Determine the [X, Y] coordinate at the center of the cell enclosing the given text.  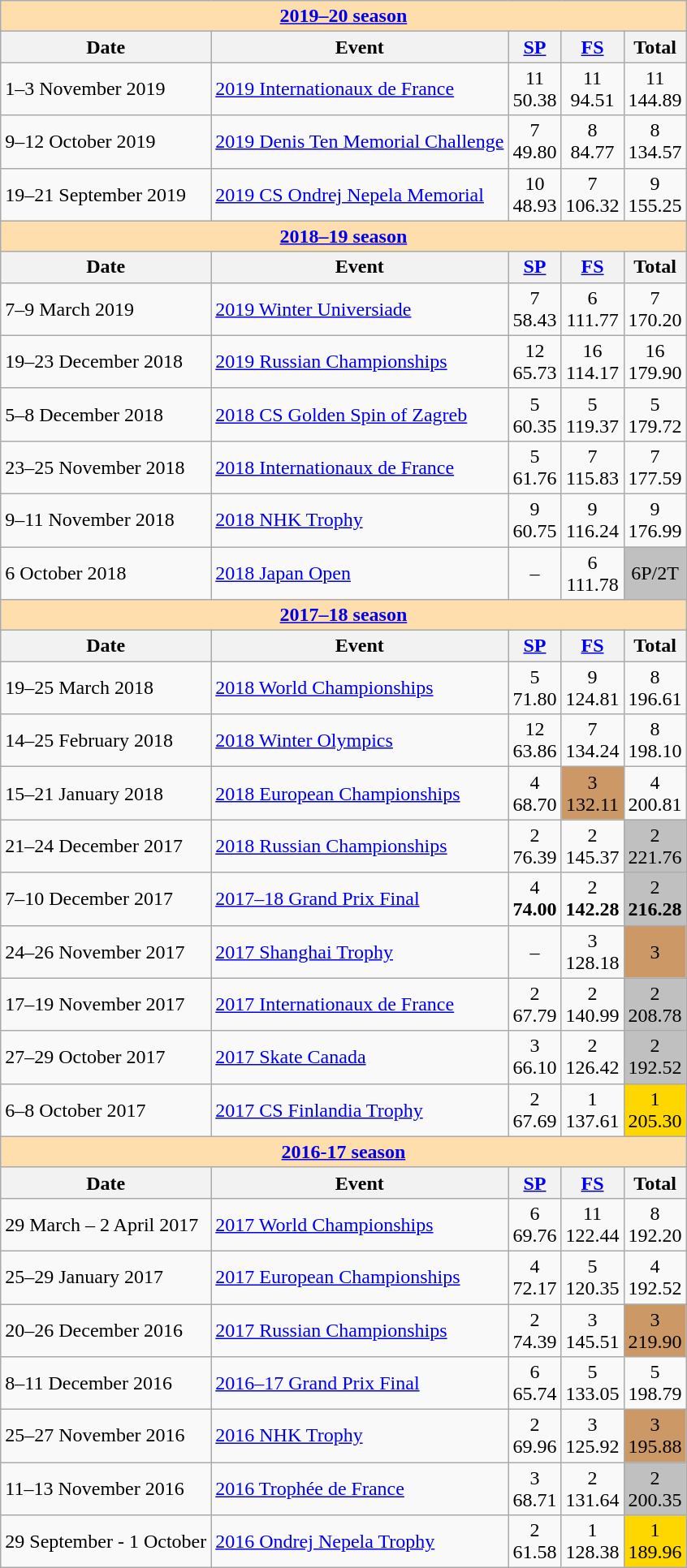
7 58.43 [534, 308]
2 142.28 [593, 899]
3 132.11 [593, 794]
3 [655, 951]
6 October 2018 [106, 573]
4 68.70 [534, 794]
11 122.44 [593, 1224]
7 115.83 [593, 467]
5 120.35 [593, 1277]
7–10 December 2017 [106, 899]
6 111.77 [593, 308]
2017–18 Grand Prix Final [360, 899]
6 69.76 [534, 1224]
6 65.74 [534, 1383]
14–25 February 2018 [106, 740]
3 128.18 [593, 951]
2018 World Championships [360, 688]
2 200.35 [655, 1488]
2017 Skate Canada [360, 1057]
2 216.28 [655, 899]
9–12 October 2019 [106, 141]
5 179.72 [655, 414]
5 198.79 [655, 1383]
19–23 December 2018 [106, 362]
5 60.35 [534, 414]
1 137.61 [593, 1110]
2 140.99 [593, 1005]
2018 NHK Trophy [360, 519]
23–25 November 2018 [106, 467]
2018 Winter Olympics [360, 740]
29 March – 2 April 2017 [106, 1224]
2019 Denis Ten Memorial Challenge [360, 141]
5–8 December 2018 [106, 414]
8 84.77 [593, 141]
4 74.00 [534, 899]
2016 Ondrej Nepela Trophy [360, 1542]
10 48.93 [534, 195]
2018 European Championships [360, 794]
6 111.78 [593, 573]
11 94.51 [593, 89]
2 67.69 [534, 1110]
1 205.30 [655, 1110]
16 114.17 [593, 362]
19–21 September 2019 [106, 195]
8 192.20 [655, 1224]
9 116.24 [593, 519]
2018–19 season [343, 236]
9 176.99 [655, 519]
2 76.39 [534, 846]
21–24 December 2017 [106, 846]
2019–20 season [343, 16]
2019 CS Ondrej Nepela Memorial [360, 195]
3 66.10 [534, 1057]
12 63.86 [534, 740]
2019 Russian Championships [360, 362]
9 155.25 [655, 195]
2017 European Championships [360, 1277]
2018 Russian Championships [360, 846]
3 195.88 [655, 1437]
9 60.75 [534, 519]
25–27 November 2016 [106, 1437]
2018 Internationaux de France [360, 467]
8 198.10 [655, 740]
16 179.90 [655, 362]
3 145.51 [593, 1329]
4 72.17 [534, 1277]
19–25 March 2018 [106, 688]
29 September - 1 October [106, 1542]
2 126.42 [593, 1057]
1–3 November 2019 [106, 89]
3 68.71 [534, 1488]
2017 World Championships [360, 1224]
15–21 January 2018 [106, 794]
2018 Japan Open [360, 573]
7 177.59 [655, 467]
6–8 October 2017 [106, 1110]
2017 Internationaux de France [360, 1005]
2 145.37 [593, 846]
11–13 November 2016 [106, 1488]
7 134.24 [593, 740]
8 196.61 [655, 688]
27–29 October 2017 [106, 1057]
1 189.96 [655, 1542]
3 219.90 [655, 1329]
3 125.92 [593, 1437]
2016 Trophée de France [360, 1488]
4 200.81 [655, 794]
8 134.57 [655, 141]
5 133.05 [593, 1383]
1 128.38 [593, 1542]
24–26 November 2017 [106, 951]
20–26 December 2016 [106, 1329]
2019 Winter Universiade [360, 308]
7 49.80 [534, 141]
2 67.79 [534, 1005]
2 221.76 [655, 846]
2017 CS Finlandia Trophy [360, 1110]
9 124.81 [593, 688]
2016–17 Grand Prix Final [360, 1383]
2 69.96 [534, 1437]
9–11 November 2018 [106, 519]
7 170.20 [655, 308]
11 144.89 [655, 89]
11 50.38 [534, 89]
2018 CS Golden Spin of Zagreb [360, 414]
2 208.78 [655, 1005]
7 106.32 [593, 195]
2 61.58 [534, 1542]
6P/2T [655, 573]
2017–18 season [343, 615]
2 131.64 [593, 1488]
2017 Russian Championships [360, 1329]
8–11 December 2016 [106, 1383]
17–19 November 2017 [106, 1005]
25–29 January 2017 [106, 1277]
2017 Shanghai Trophy [360, 951]
12 65.73 [534, 362]
5 71.80 [534, 688]
2019 Internationaux de France [360, 89]
2 74.39 [534, 1329]
5 61.76 [534, 467]
2016-17 season [343, 1152]
7–9 March 2019 [106, 308]
5 119.37 [593, 414]
2016 NHK Trophy [360, 1437]
4 192.52 [655, 1277]
2 192.52 [655, 1057]
